Find where the given text appears and provide that cell's center as (X, Y) coordinate. 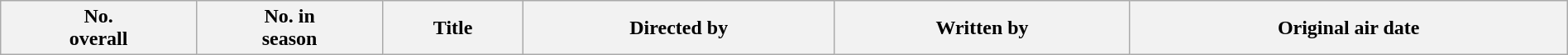
No. inseason (289, 28)
Original air date (1348, 28)
Title (453, 28)
Written by (982, 28)
No.overall (99, 28)
Directed by (678, 28)
